Pinpoint the cell where the given text exists, returning its (X, Y) midpoint coordinate. 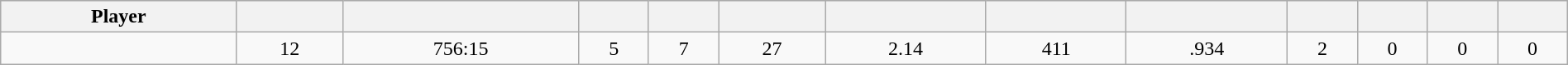
2.14 (906, 48)
2 (1323, 48)
7 (683, 48)
Player (119, 17)
5 (614, 48)
.934 (1207, 48)
411 (1055, 48)
27 (772, 48)
12 (289, 48)
756:15 (461, 48)
